Return [X, Y] of the center of cell containing provided text 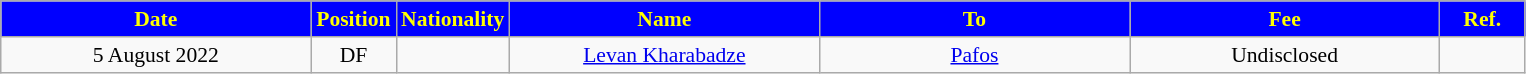
Name [664, 19]
Pafos [974, 55]
Levan Kharabadze [664, 55]
Nationality [452, 19]
Date [156, 19]
5 August 2022 [156, 55]
DF [354, 55]
Fee [1285, 19]
Undisclosed [1285, 55]
To [974, 19]
Position [354, 19]
Ref. [1482, 19]
